Search for the cell housing the specified text and yield its (X, Y) center coordinate. 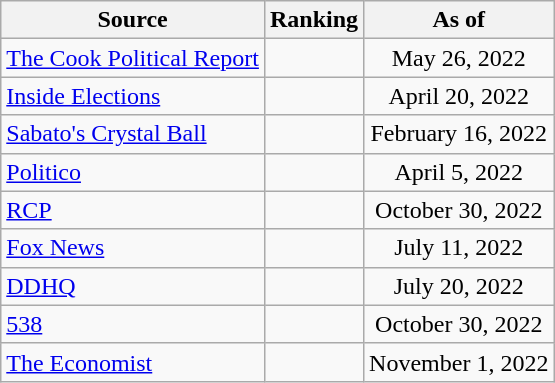
RCP (133, 210)
The Economist (133, 362)
As of (459, 20)
Politico (133, 172)
February 16, 2022 (459, 134)
July 20, 2022 (459, 286)
538 (133, 324)
November 1, 2022 (459, 362)
Inside Elections (133, 96)
DDHQ (133, 286)
The Cook Political Report (133, 58)
April 20, 2022 (459, 96)
May 26, 2022 (459, 58)
Source (133, 20)
April 5, 2022 (459, 172)
July 11, 2022 (459, 248)
Ranking (314, 20)
Sabato's Crystal Ball (133, 134)
Fox News (133, 248)
